Search for the cell housing the specified text and yield its (X, Y) center coordinate. 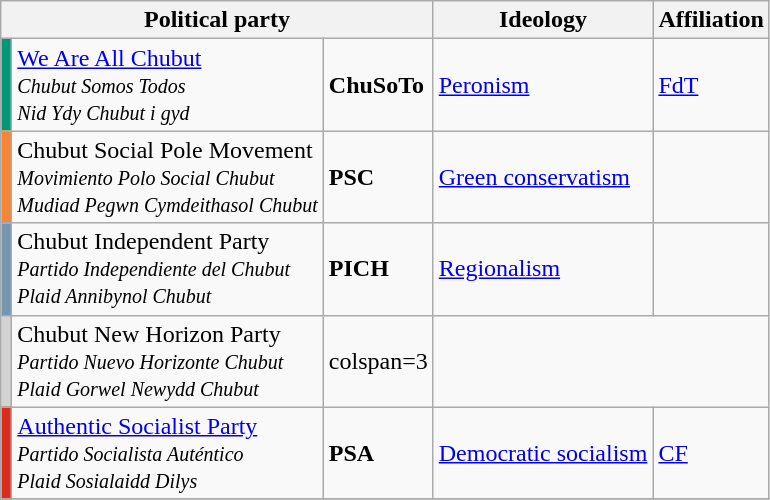
Chubut Social Pole MovementMovimiento Polo Social ChubutMudiad Pegwn Cymdeithasol Chubut (168, 177)
ChuSoTo (378, 85)
PSC (378, 177)
Democratic socialism (543, 453)
Affiliation (711, 20)
Peronism (543, 85)
Green conservatism (543, 177)
FdT (711, 85)
colspan=3 (378, 361)
We Are All ChubutChubut Somos TodosNid Ydy Chubut i gyd (168, 85)
PICH (378, 269)
Ideology (543, 20)
Authentic Socialist PartyPartido Socialista AuténticoPlaid Sosialaidd Dilys (168, 453)
PSA (378, 453)
Regionalism (543, 269)
Chubut Independent PartyPartido Independiente del ChubutPlaid Annibynol Chubut (168, 269)
Chubut New Horizon PartyPartido Nuevo Horizonte ChubutPlaid Gorwel Newydd Chubut (168, 361)
CF (711, 453)
Political party (217, 20)
